Find where the given text appears and provide that cell's center as (X, Y) coordinate. 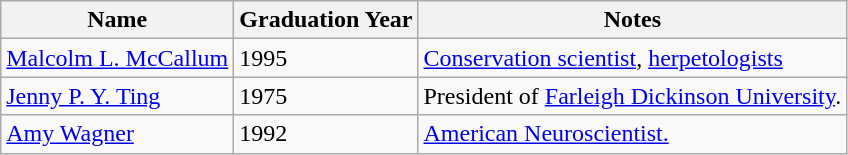
1992 (326, 134)
Notes (632, 20)
American Neuroscientist. (632, 134)
Amy Wagner (118, 134)
Jenny P. Y. Ting (118, 96)
1995 (326, 58)
Name (118, 20)
Conservation scientist, herpetologists (632, 58)
President of Farleigh Dickinson University. (632, 96)
Graduation Year (326, 20)
Malcolm L. McCallum (118, 58)
1975 (326, 96)
